Determine the [x, y] coordinate at the center of the cell enclosing the given text.  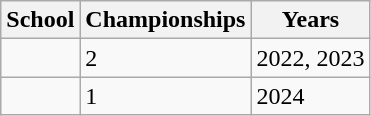
2 [166, 58]
Championships [166, 20]
2022, 2023 [310, 58]
Years [310, 20]
School [40, 20]
1 [166, 96]
2024 [310, 96]
